Output the [X, Y] coordinate of the center of the cell containing the given text.  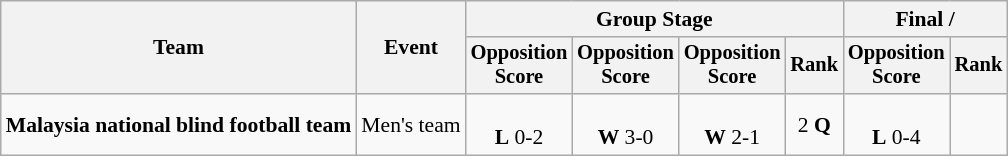
Team [179, 48]
Malaysia national blind football team [179, 124]
Men's team [410, 124]
Event [410, 48]
W 3-0 [626, 124]
W 2-1 [732, 124]
Group Stage [654, 19]
Final / [925, 19]
2 Q [814, 124]
L 0-4 [896, 124]
L 0-2 [520, 124]
